Return (x, y) of the center of cell containing provided text 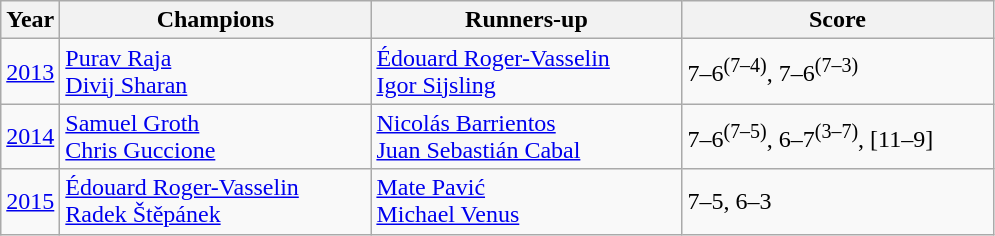
2014 (30, 136)
7–5, 6–3 (838, 202)
Mate Pavić Michael Venus (526, 202)
Édouard Roger-Vasselin Radek Štěpánek (216, 202)
Samuel Groth Chris Guccione (216, 136)
Runners-up (526, 20)
Nicolás Barrientos Juan Sebastián Cabal (526, 136)
Champions (216, 20)
Score (838, 20)
7–6(7–4), 7–6(7–3) (838, 72)
Édouard Roger-Vasselin Igor Sijsling (526, 72)
2015 (30, 202)
Year (30, 20)
2013 (30, 72)
Purav Raja Divij Sharan (216, 72)
7–6(7–5), 6–7(3–7), [11–9] (838, 136)
